Find where the given text appears and provide that cell's center as (x, y) coordinate. 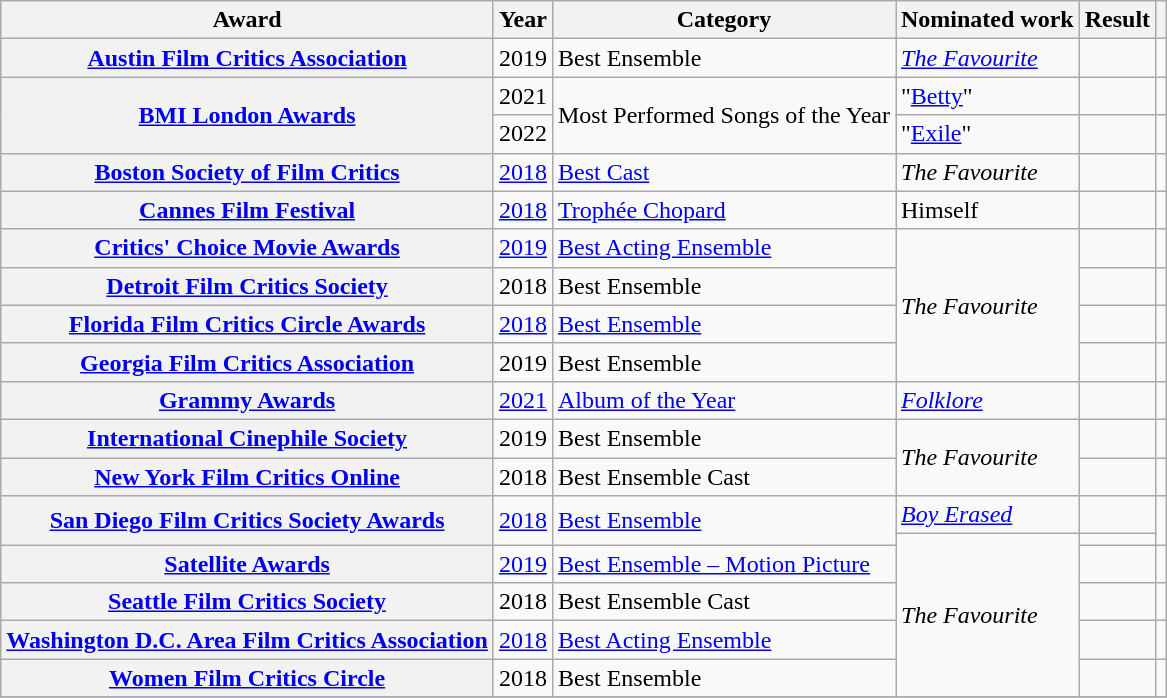
Washington D.C. Area Film Critics Association (248, 640)
Critics' Choice Movie Awards (248, 248)
Best Cast (724, 172)
San Diego Film Critics Society Awards (248, 520)
Result (1117, 20)
Georgia Film Critics Association (248, 362)
Florida Film Critics Circle Awards (248, 324)
Trophée Chopard (724, 210)
Best Ensemble – Motion Picture (724, 564)
Detroit Film Critics Society (248, 286)
Most Performed Songs of the Year (724, 115)
2022 (522, 134)
International Cinephile Society (248, 438)
Austin Film Critics Association (248, 58)
Seattle Film Critics Society (248, 602)
"Exile" (988, 134)
Cannes Film Festival (248, 210)
Grammy Awards (248, 400)
Folklore (988, 400)
Women Film Critics Circle (248, 678)
BMI London Awards (248, 115)
Boy Erased (988, 515)
Himself (988, 210)
Category (724, 20)
New York Film Critics Online (248, 477)
Satellite Awards (248, 564)
Nominated work (988, 20)
Boston Society of Film Critics (248, 172)
"Betty" (988, 96)
Album of the Year (724, 400)
Year (522, 20)
Award (248, 20)
